Return [X, Y] of the center of cell containing provided text 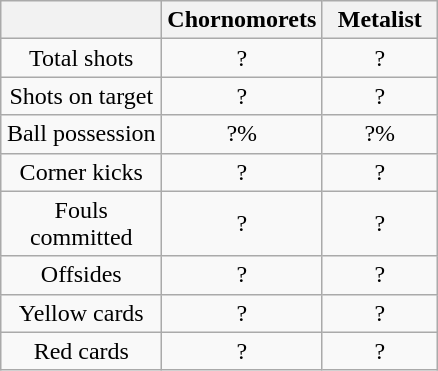
Red cards [82, 351]
Fouls committed [82, 224]
Corner kicks [82, 172]
Metalist [380, 20]
Ball possession [82, 134]
Yellow cards [82, 313]
Chornomorets [242, 20]
Total shots [82, 58]
Offsides [82, 275]
Shots on target [82, 96]
